Locate the cell with the specified text and output its [X, Y] center coordinate. 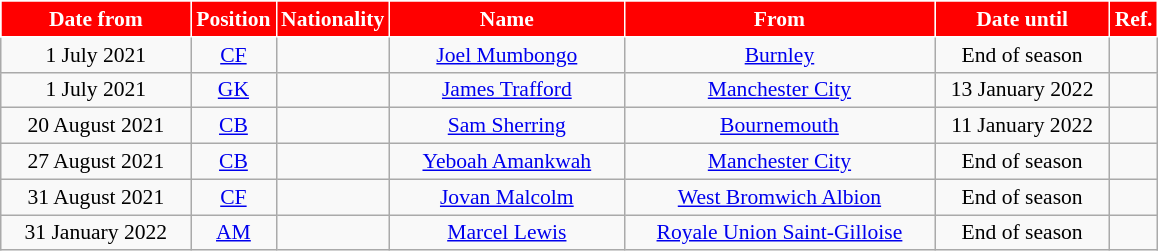
Joel Mumbongo [506, 55]
Yeboah Amankwah [506, 162]
Marcel Lewis [506, 233]
Ref. [1134, 19]
Name [506, 19]
Sam Sherring [506, 126]
Date from [96, 19]
James Trafford [506, 90]
Royale Union Saint-Gilloise [779, 233]
31 January 2022 [96, 233]
20 August 2021 [96, 126]
31 August 2021 [96, 197]
13 January 2022 [1022, 90]
West Bromwich Albion [779, 197]
GK [234, 90]
Date until [1022, 19]
27 August 2021 [96, 162]
AM [234, 233]
11 January 2022 [1022, 126]
Jovan Malcolm [506, 197]
Bournemouth [779, 126]
From [779, 19]
Burnley [779, 55]
Position [234, 19]
Nationality [332, 19]
